Output the (x, y) coordinate of the center of the cell containing the given text.  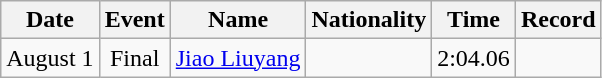
Jiao Liuyang (238, 58)
2:04.06 (474, 58)
Record (558, 20)
August 1 (50, 58)
Date (50, 20)
Event (134, 20)
Final (134, 58)
Nationality (369, 20)
Time (474, 20)
Name (238, 20)
